Scan for the cell matching the given text and deliver its [X, Y] coordinate at center. 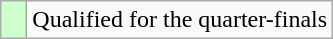
Qualified for the quarter-finals [180, 20]
